Provide the (x, y) coordinate of the cell's center where the given text is located.  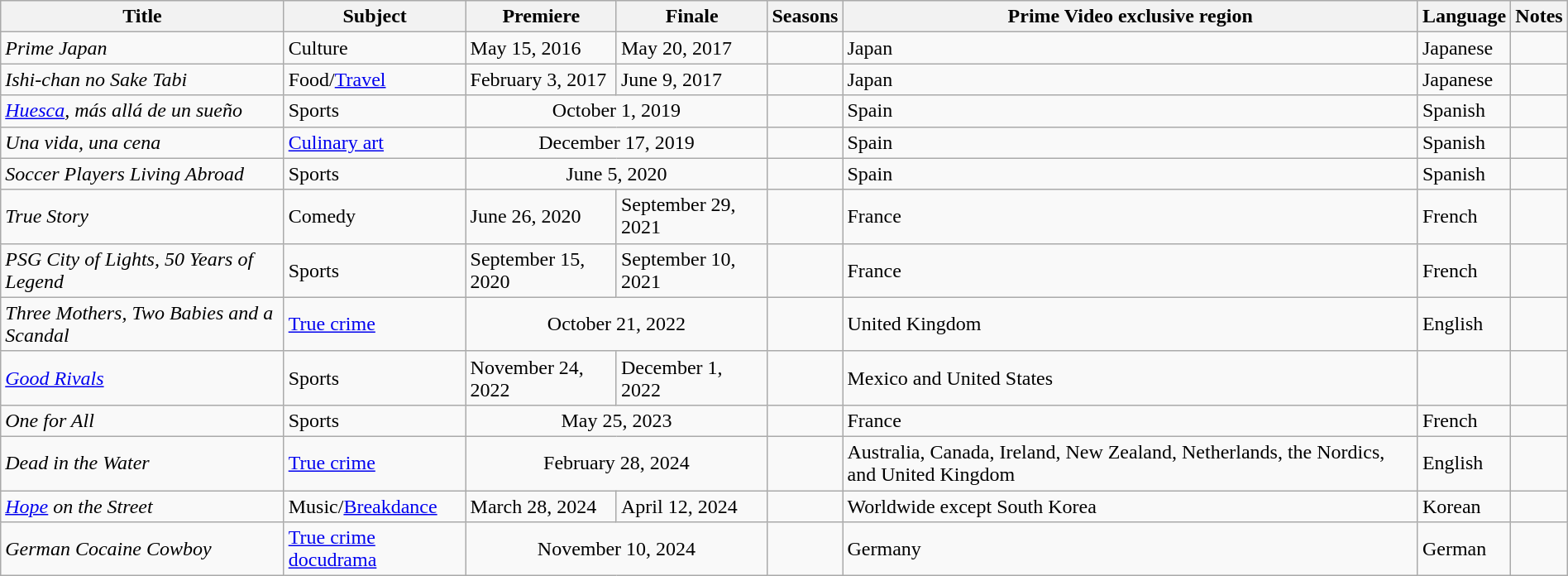
October 21, 2022 (617, 324)
November 24, 2022 (541, 377)
Ishi-chan no Sake Tabi (142, 79)
German Cocaine Cowboy (142, 550)
December 17, 2019 (617, 142)
Culinary art (375, 142)
Food/Travel (375, 79)
Premiere (541, 17)
Prime Japan (142, 48)
June 26, 2020 (541, 217)
May 15, 2016 (541, 48)
Worldwide except South Korea (1130, 506)
German (1464, 550)
Australia, Canada, Ireland, New Zealand, Netherlands, the Nordics, and United Kingdom (1130, 463)
Comedy (375, 217)
Good Rivals (142, 377)
February 28, 2024 (617, 463)
March 28, 2024 (541, 506)
Korean (1464, 506)
September 15, 2020 (541, 270)
Seasons (806, 17)
United Kingdom (1130, 324)
December 1, 2022 (691, 377)
Dead in the Water (142, 463)
May 20, 2017 (691, 48)
February 3, 2017 (541, 79)
Subject (375, 17)
Language (1464, 17)
September 10, 2021 (691, 270)
Culture (375, 48)
Three Mothers, Two Babies and a Scandal (142, 324)
Title (142, 17)
Una vida, una cena (142, 142)
Notes (1539, 17)
Finale (691, 17)
June 9, 2017 (691, 79)
One for All (142, 420)
November 10, 2024 (617, 550)
PSG City of Lights, 50 Years of Legend (142, 270)
Hope on the Street (142, 506)
June 5, 2020 (617, 174)
April 12, 2024 (691, 506)
True crime docudrama (375, 550)
October 1, 2019 (617, 111)
Huesca, más allá de un sueño (142, 111)
September 29, 2021 (691, 217)
Music/Breakdance (375, 506)
Germany (1130, 550)
Mexico and United States (1130, 377)
Soccer Players Living Abroad (142, 174)
Prime Video exclusive region (1130, 17)
True Story (142, 217)
May 25, 2023 (617, 420)
